Extract the (x, y) coordinate from the center of the cell holding the provided text.  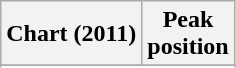
Chart (2011) (72, 34)
Peakposition (188, 34)
